Return the (x, y) coordinate for the center point of the cell that contains the specified text.  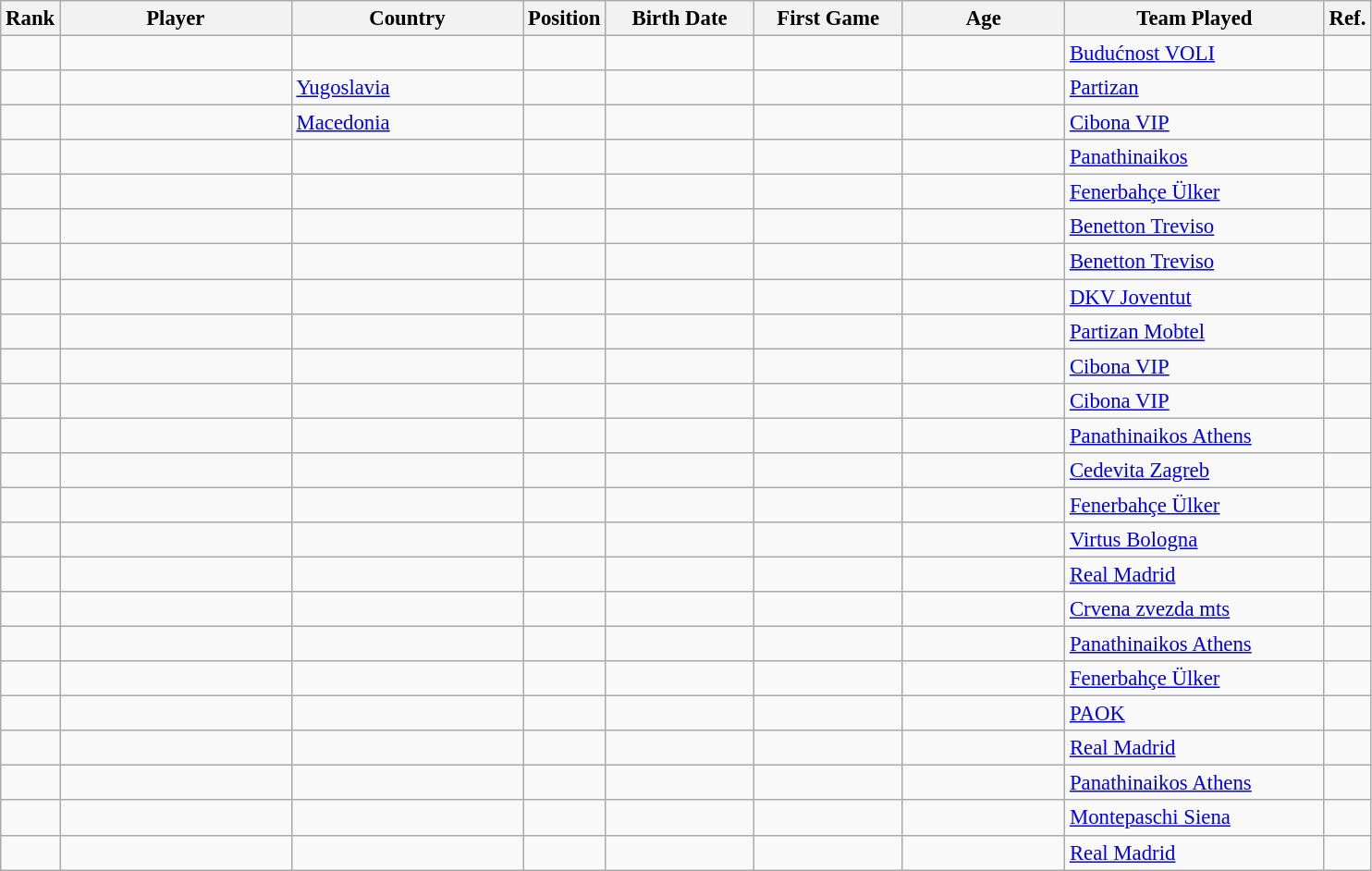
Team Played (1194, 18)
Budućnost VOLI (1194, 54)
Position (564, 18)
Ref. (1347, 18)
Crvena zvezda mts (1194, 609)
First Game (828, 18)
Rank (31, 18)
Virtus Bologna (1194, 540)
Montepaschi Siena (1194, 818)
Age (984, 18)
Player (176, 18)
Partizan Mobtel (1194, 331)
PAOK (1194, 714)
Panathinaikos (1194, 157)
Cedevita Zagreb (1194, 471)
Macedonia (407, 123)
Partizan (1194, 88)
Birth Date (680, 18)
Country (407, 18)
DKV Joventut (1194, 297)
Yugoslavia (407, 88)
